Locate the cell with the specified text and output its [X, Y] center coordinate. 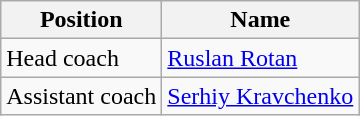
Head coach [82, 58]
Assistant coach [82, 96]
Serhiy Kravchenko [260, 96]
Name [260, 20]
Position [82, 20]
Ruslan Rotan [260, 58]
